Return the [X, Y] coordinate for the center point of the cell that contains the specified text.  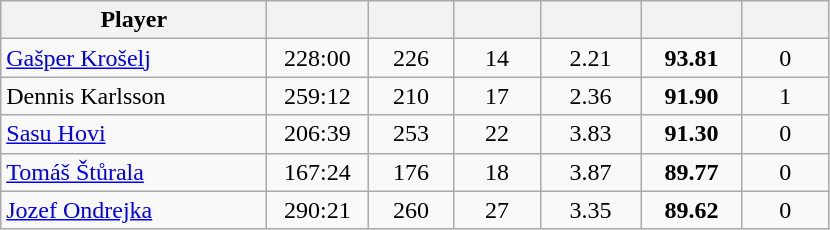
206:39 [318, 134]
22 [497, 134]
Gašper Krošelj [134, 58]
259:12 [318, 96]
89.62 [692, 210]
1 [785, 96]
89.77 [692, 172]
2.21 [590, 58]
167:24 [318, 172]
3.83 [590, 134]
17 [497, 96]
Player [134, 20]
18 [497, 172]
Jozef Ondrejka [134, 210]
91.90 [692, 96]
226 [411, 58]
93.81 [692, 58]
290:21 [318, 210]
176 [411, 172]
210 [411, 96]
Tomáš Štůrala [134, 172]
Dennis Karlsson [134, 96]
2.36 [590, 96]
91.30 [692, 134]
260 [411, 210]
253 [411, 134]
Sasu Hovi [134, 134]
27 [497, 210]
14 [497, 58]
228:00 [318, 58]
3.35 [590, 210]
3.87 [590, 172]
